From the cell containing the given text, extract its center point as [x, y] coordinate. 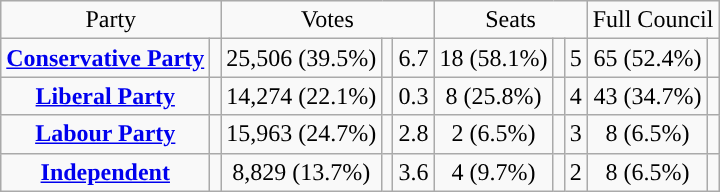
25,506 (39.5%) [302, 58]
65 (52.4%) [648, 58]
Votes [328, 20]
6.7 [414, 58]
2 (6.5%) [494, 134]
2.8 [414, 134]
8,829 (13.7%) [302, 172]
Independent [106, 172]
43 (34.7%) [648, 96]
3.6 [414, 172]
0.3 [414, 96]
Full Council [653, 20]
3 [576, 134]
4 [576, 96]
Liberal Party [106, 96]
Party [111, 20]
18 (58.1%) [494, 58]
5 [576, 58]
2 [576, 172]
15,963 (24.7%) [302, 134]
14,274 (22.1%) [302, 96]
8 (25.8%) [494, 96]
Conservative Party [106, 58]
4 (9.7%) [494, 172]
Labour Party [106, 134]
Seats [510, 20]
